Scan for the cell matching the given text and deliver its [x, y] coordinate at center. 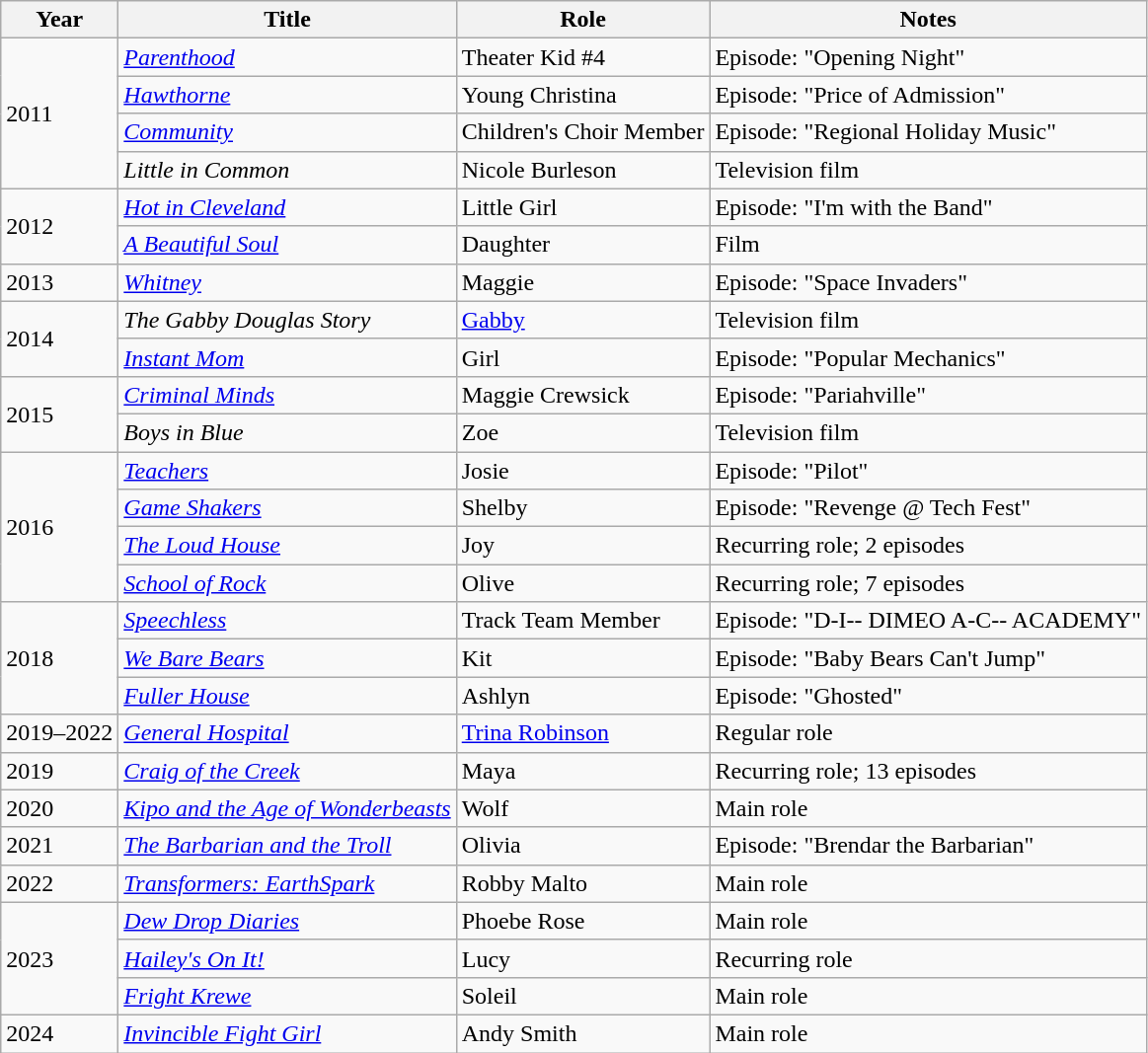
Maggie [582, 282]
Episode: "Pilot" [928, 471]
Teachers [287, 471]
School of Rock [287, 583]
2012 [59, 226]
Girl [582, 357]
Recurring role [928, 958]
We Bare Bears [287, 658]
Episode: "Regional Holiday Music" [928, 132]
Episode: "Revenge @ Tech Fest" [928, 508]
Role [582, 20]
2019–2022 [59, 733]
Olive [582, 583]
Episode: "I'm with the Band" [928, 207]
Whitney [287, 282]
2014 [59, 338]
Recurring role; 7 episodes [928, 583]
2022 [59, 883]
Gabby [582, 320]
2015 [59, 414]
Recurring role; 2 episodes [928, 546]
Track Team Member [582, 621]
Theater Kid #4 [582, 57]
2020 [59, 808]
Boys in Blue [287, 432]
General Hospital [287, 733]
Title [287, 20]
Andy Smith [582, 1033]
Hot in Cleveland [287, 207]
Kit [582, 658]
Episode: "Price of Admission" [928, 95]
2024 [59, 1033]
Speechless [287, 621]
Episode: "Opening Night" [928, 57]
Lucy [582, 958]
2011 [59, 113]
Year [59, 20]
Joy [582, 546]
Daughter [582, 245]
Craig of the Creek [287, 771]
Game Shakers [287, 508]
2019 [59, 771]
2016 [59, 527]
Film [928, 245]
Maya [582, 771]
Fuller House [287, 696]
Zoe [582, 432]
Episode: "Pariahville" [928, 395]
Hailey's On It! [287, 958]
Transformers: EarthSpark [287, 883]
Soleil [582, 996]
Wolf [582, 808]
Invincible Fight Girl [287, 1033]
Josie [582, 471]
Ashlyn [582, 696]
Criminal Minds [287, 395]
Little in Common [287, 170]
Episode: "Space Invaders" [928, 282]
Little Girl [582, 207]
Instant Mom [287, 357]
A Beautiful Soul [287, 245]
The Loud House [287, 546]
Children's Choir Member [582, 132]
2013 [59, 282]
Young Christina [582, 95]
Recurring role; 13 episodes [928, 771]
Fright Krewe [287, 996]
Robby Malto [582, 883]
Dew Drop Diaries [287, 921]
Olivia [582, 846]
Parenthood [287, 57]
Episode: "Popular Mechanics" [928, 357]
2021 [59, 846]
Trina Robinson [582, 733]
Episode: "Ghosted" [928, 696]
Regular role [928, 733]
Phoebe Rose [582, 921]
Nicole Burleson [582, 170]
The Gabby Douglas Story [287, 320]
Community [287, 132]
Episode: "D-I-- DIMEO A-C-- ACADEMY" [928, 621]
Hawthorne [287, 95]
Shelby [582, 508]
The Barbarian and the Troll [287, 846]
Episode: "Baby Bears Can't Jump" [928, 658]
2018 [59, 658]
Episode: "Brendar the Barbarian" [928, 846]
Kipo and the Age of Wonderbeasts [287, 808]
Notes [928, 20]
2023 [59, 958]
Maggie Crewsick [582, 395]
